From the cell containing the given text, extract its center point as (X, Y) coordinate. 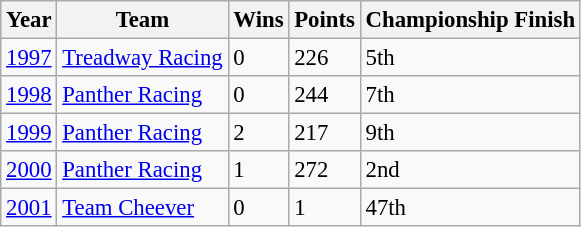
1999 (29, 133)
2nd (470, 170)
226 (324, 58)
Treadway Racing (142, 58)
Year (29, 20)
47th (470, 208)
5th (470, 58)
1997 (29, 58)
Team (142, 20)
Championship Finish (470, 20)
1998 (29, 95)
217 (324, 133)
Points (324, 20)
2 (258, 133)
Wins (258, 20)
Team Cheever (142, 208)
2001 (29, 208)
9th (470, 133)
7th (470, 95)
2000 (29, 170)
244 (324, 95)
272 (324, 170)
